Pinpoint the cell where the given text exists, returning its (X, Y) midpoint coordinate. 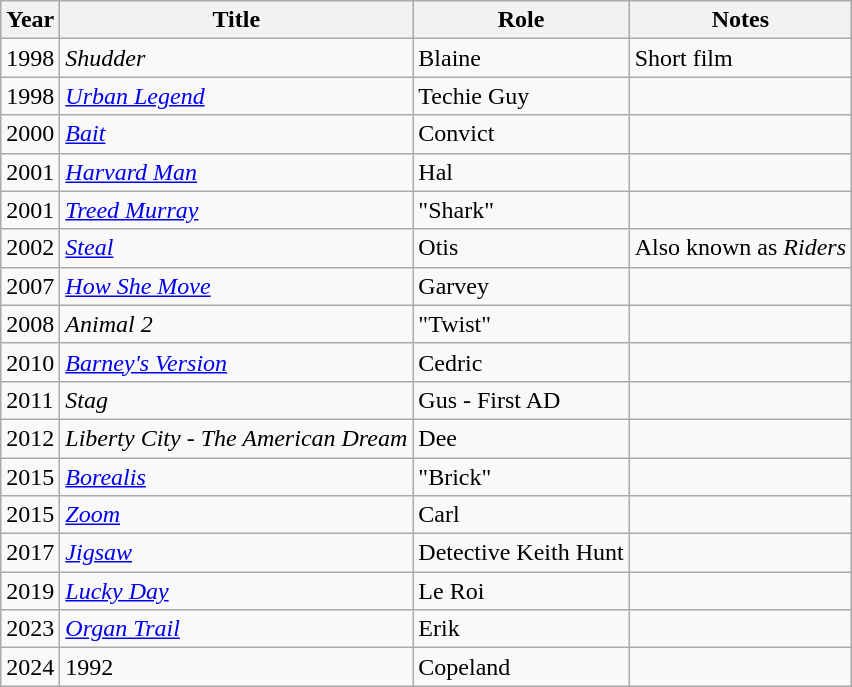
Treed Murray (236, 210)
Harvard Man (236, 172)
Borealis (236, 477)
Short film (740, 58)
Barney's Version (236, 362)
"Twist" (521, 324)
Hal (521, 172)
Garvey (521, 286)
Notes (740, 20)
2007 (30, 286)
Gus - First AD (521, 400)
Carl (521, 515)
Blaine (521, 58)
Liberty City - The American Dream (236, 438)
Techie Guy (521, 96)
Lucky Day (236, 591)
Also known as Riders (740, 248)
Convict (521, 134)
Dee (521, 438)
2024 (30, 667)
How She Move (236, 286)
2023 (30, 629)
Otis (521, 248)
Urban Legend (236, 96)
"Shark" (521, 210)
Jigsaw (236, 553)
2000 (30, 134)
Steal (236, 248)
Erik (521, 629)
Detective Keith Hunt (521, 553)
Zoom (236, 515)
2010 (30, 362)
Animal 2 (236, 324)
Shudder (236, 58)
Title (236, 20)
2002 (30, 248)
Copeland (521, 667)
Role (521, 20)
Le Roi (521, 591)
1992 (236, 667)
2011 (30, 400)
2012 (30, 438)
2008 (30, 324)
Stag (236, 400)
Bait (236, 134)
2017 (30, 553)
2019 (30, 591)
Cedric (521, 362)
"Brick" (521, 477)
Organ Trail (236, 629)
Year (30, 20)
